Locate the cell with the specified text and output its (x, y) center coordinate. 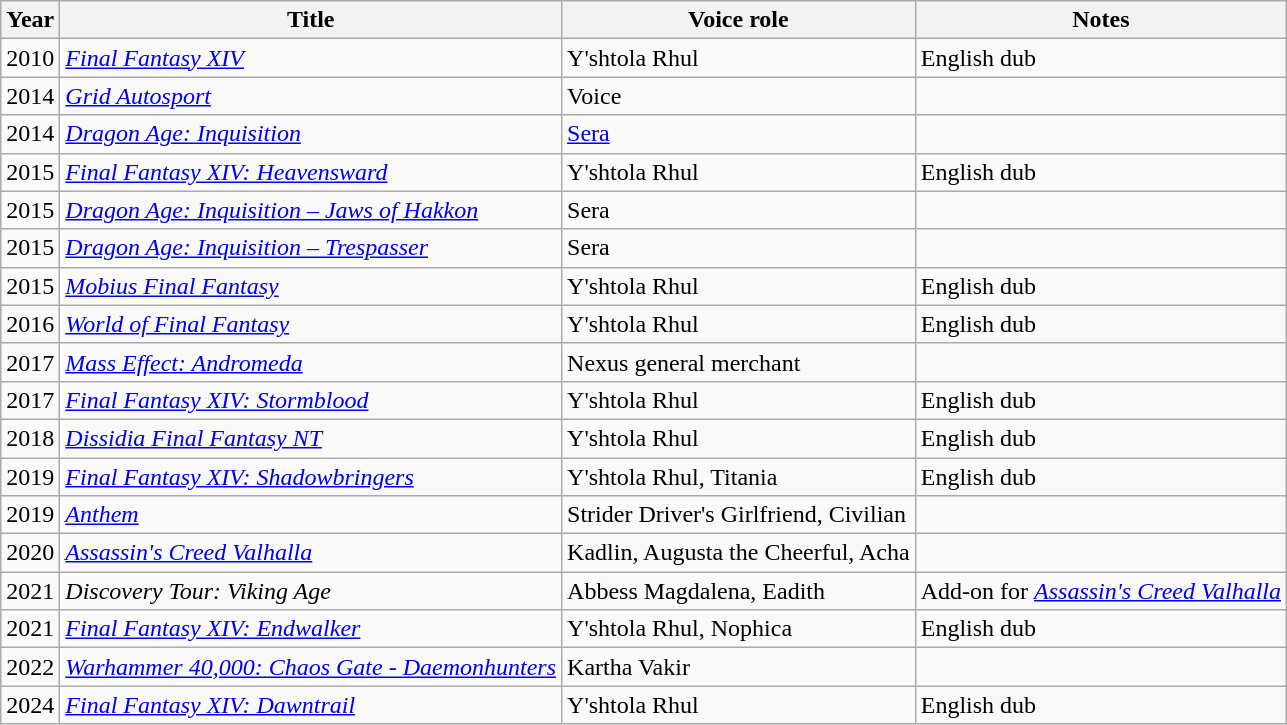
World of Final Fantasy (311, 324)
Year (30, 20)
Title (311, 20)
Final Fantasy XIV (311, 58)
Assassin's Creed Valhalla (311, 553)
2018 (30, 438)
Notes (1100, 20)
Y'shtola Rhul, Nophica (739, 629)
Voice (739, 96)
Final Fantasy XIV: Shadowbringers (311, 477)
Final Fantasy XIV: Stormblood (311, 400)
Warhammer 40,000: Chaos Gate - Daemonhunters (311, 667)
Kadlin, Augusta the Cheerful, Acha (739, 553)
Dragon Age: Inquisition – Jaws of Hakkon (311, 210)
2020 (30, 553)
2016 (30, 324)
Dissidia Final Fantasy NT (311, 438)
Mobius Final Fantasy (311, 286)
Dragon Age: Inquisition (311, 134)
Abbess Magdalena, Eadith (739, 591)
Final Fantasy XIV: Endwalker (311, 629)
Add-on for Assassin's Creed Valhalla (1100, 591)
Discovery Tour: Viking Age (311, 591)
2024 (30, 705)
Voice role (739, 20)
Y'shtola Rhul, Titania (739, 477)
Anthem (311, 515)
2010 (30, 58)
Kartha Vakir (739, 667)
Mass Effect: Andromeda (311, 362)
Nexus general merchant (739, 362)
Grid Autosport (311, 96)
Final Fantasy XIV: Dawntrail (311, 705)
2022 (30, 667)
Final Fantasy XIV: Heavensward (311, 172)
Strider Driver's Girlfriend, Civilian (739, 515)
Dragon Age: Inquisition – Trespasser (311, 248)
